Determine the (x, y) coordinate at the center of the cell enclosing the given text.  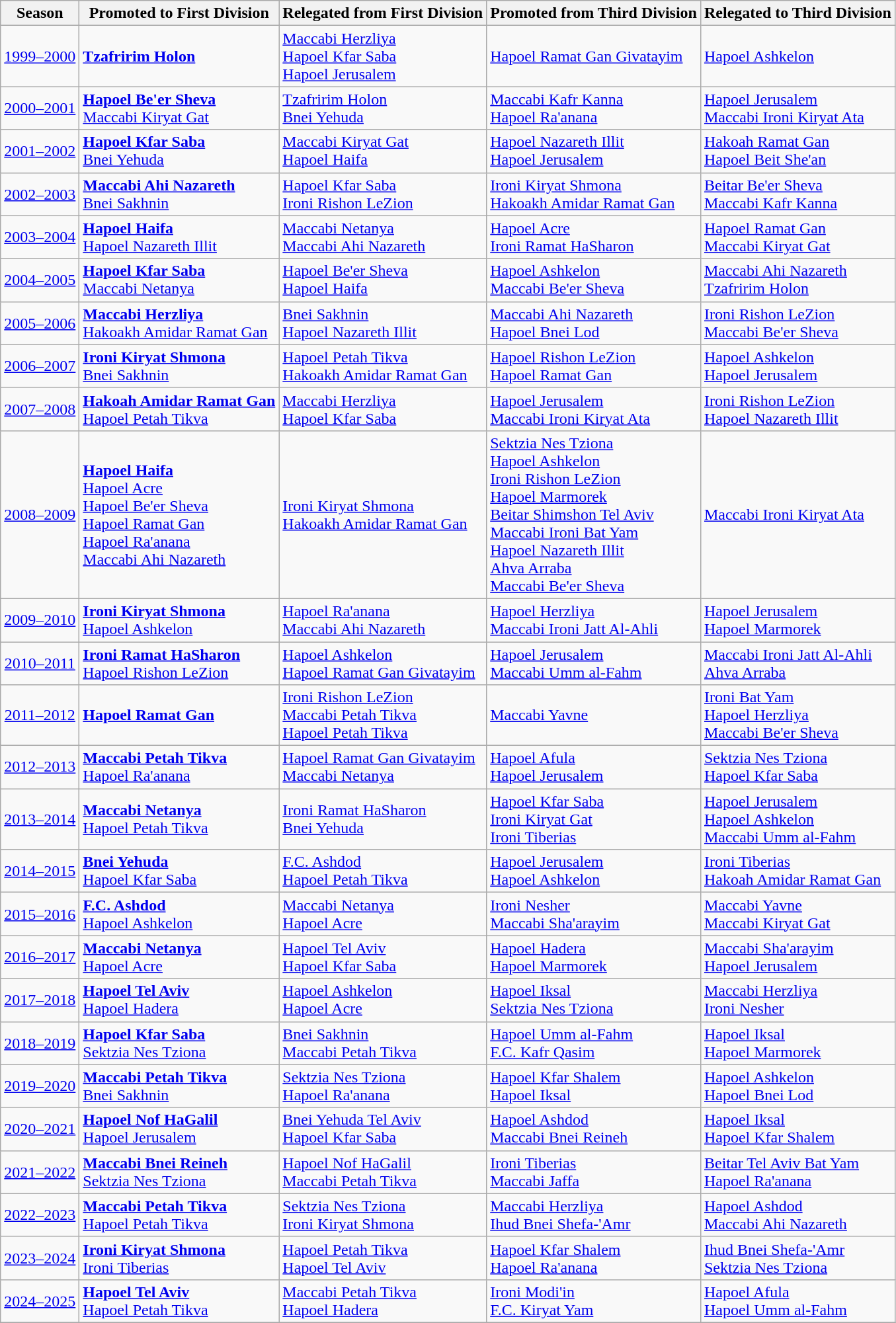
Hapoel Nof HaGalilMaccabi Petah Tikva (383, 1172)
Hapoel Kfar Saba Ironi Kiryat Gat Ironi Tiberias (594, 819)
Ironi Ramat HaSharon Bnei Yehuda (383, 819)
2008–2009 (40, 514)
2011–2012 (40, 715)
Hapoel Jerusalem Hapoel Ashkelon (594, 871)
Tzafririm Holon (179, 56)
Maccabi Yavne (594, 715)
Hapoel Kfar Saba Ironi Rishon LeZion (383, 194)
Hapoel Rishon LeZion Hapoel Ramat Gan (594, 366)
Hapoel Ramat Gan (179, 715)
Hapoel Ashkelon Hapoel Acre (383, 1000)
Hapoel Be'er Sheva Hapoel Haifa (383, 280)
2004–2005 (40, 280)
Hapoel Iksal Sektzia Nes Tziona (594, 1000)
2017–2018 (40, 1000)
Sektzia Nes Tziona Hapoel Kfar Saba (797, 767)
Relegated from First Division (383, 13)
Hakoah Ramat Gan Hapoel Beit She'an (797, 151)
Ironi Nesher Maccabi Sha'arayim (594, 914)
Maccabi Petah Tikva Hapoel Ra'anana (179, 767)
2014–2015 (40, 871)
Maccabi Ahi Nazareth Hapoel Bnei Lod (594, 323)
Hapoel Petah TikvaHapoel Tel Aviv (383, 1258)
2000–2001 (40, 108)
Hapoel Iksal Hapoel Marmorek (797, 1043)
Maccabi Herzliya Ironi Nesher (797, 1000)
Relegated to Third Division (797, 13)
Hapoel Herzliya Maccabi Ironi Jatt Al-Ahli (594, 620)
Tzafririm Holon Bnei Yehuda (383, 108)
2012–2013 (40, 767)
Maccabi Netanya Maccabi Ahi Nazareth (383, 237)
Ironi Rishon LeZion Maccabi Be'er Sheva (797, 323)
Hapoel AfulaHapoel Umm al-Fahm (797, 1301)
Ironi Modi'in F.C. Kiryat Yam (594, 1301)
Hapoel Kfar Saba Bnei Yehuda (179, 151)
Hapoel Ramat Gan Maccabi Kiryat Gat (797, 237)
Hapoel Kfar Shalem Hapoel Iksal (594, 1086)
Ironi Kiryat Shmona Hapoel Ashkelon (179, 620)
Hapoel Haifa Hapoel Nazareth Illit (179, 237)
Beitar Tel Aviv Bat YamHapoel Ra'anana (797, 1172)
2022–2023 (40, 1215)
Hapoel Ashkelon Hapoel Jerusalem (797, 366)
Hapoel Nof HaGalilHapoel Jerusalem (179, 1129)
Maccabi Kafr Kanna Hapoel Ra'anana (594, 108)
Maccabi HerzliyaIhud Bnei Shefa-'Amr (594, 1215)
2021–2022 (40, 1172)
Hapoel IksalHapoel Kfar Shalem (797, 1129)
Maccabi Herzliya Hakoakh Amidar Ramat Gan (179, 323)
Maccabi Ahi Nazareth Bnei Sakhnin (179, 194)
Maccabi Herzliya Hapoel Kfar Saba Hapoel Jerusalem (383, 56)
Hapoel Umm al-Fahm F.C. Kafr Qasim (594, 1043)
2009–2010 (40, 620)
Hapoel Kfar Shalem Hapoel Ra'anana (594, 1258)
F.C. Ashdod Hapoel Ashkelon (179, 914)
Hapoel Jerusalem Hapoel AshkelonMaccabi Umm al-Fahm (797, 819)
Bnei Yehuda Hapoel Kfar Saba (179, 871)
Maccabi Petah Tikva Bnei Sakhnin (179, 1086)
2016–2017 (40, 957)
Hapoel Ramat Gan Givatayim Maccabi Netanya (383, 767)
Ironi Kiryat ShmonaIroni Tiberias (179, 1258)
Maccabi Bnei ReinehSektzia Nes Tziona (179, 1172)
Hapoel AshdodMaccabi Bnei Reineh (594, 1129)
Hapoel AshdodMaccabi Ahi Nazareth (797, 1215)
2001–2002 (40, 151)
2007–2008 (40, 409)
Ironi Bat Yam Hapoel Herzliya Maccabi Be'er Sheva (797, 715)
Promoted to First Division (179, 13)
Ihud Bnei Shefa-'AmrSektzia Nes Tziona (797, 1258)
Maccabi Ironi Jatt Al-Ahli Ahva Arraba (797, 662)
Hapoel Tel AvivHapoel Petah Tikva (179, 1301)
Hapoel Be'er Sheva Maccabi Kiryat Gat (179, 108)
Maccabi Ironi Kiryat Ata (797, 514)
Ironi Tiberias Hakoah Amidar Ramat Gan (797, 871)
Hapoel Jerusalem Hapoel Marmorek (797, 620)
2002–2003 (40, 194)
Maccabi Sha'arayim Hapoel Jerusalem (797, 957)
2010–2011 (40, 662)
Sektzia Nes TzionaIroni Kiryat Shmona (383, 1215)
Hapoel Ra'anana Maccabi Ahi Nazareth (383, 620)
Hakoah Amidar Ramat Gan Hapoel Petah Tikva (179, 409)
2024–2025 (40, 1301)
Hapoel Tel Aviv Hapoel Kfar Saba (383, 957)
Bnei Sakhnin Maccabi Petah Tikva (383, 1043)
Maccabi Netanya Hapoel Petah Tikva (179, 819)
Hapoel Ashkelon Hapoel Bnei Lod (797, 1086)
Maccabi Yavne Maccabi Kiryat Gat (797, 914)
Hapoel Ashkelon Maccabi Be'er Sheva (594, 280)
Maccabi Herzliya Hapoel Kfar Saba (383, 409)
Ironi Kiryat Shmona Bnei Sakhnin (179, 366)
Hapoel Jerusalem Maccabi Umm al-Fahm (594, 662)
Bnei Sakhnin Hapoel Nazareth Illit (383, 323)
Hapoel Kfar Saba Sektzia Nes Tziona (179, 1043)
Ironi Rishon LeZion Maccabi Petah Tikva Hapoel Petah Tikva (383, 715)
Hapoel Nazareth Illit Hapoel Jerusalem (594, 151)
1999–2000 (40, 56)
Ironi Ramat HaSharon Hapoel Rishon LeZion (179, 662)
Bnei Yehuda Tel AvivHapoel Kfar Saba (383, 1129)
2005–2006 (40, 323)
2013–2014 (40, 819)
Maccabi Petah TikvaHapoel Hadera (383, 1301)
Hapoel Haifa Hapoel Acre Hapoel Be'er Sheva Hapoel Ramat Gan Hapoel Ra'anana Maccabi Ahi Nazareth (179, 514)
2023–2024 (40, 1258)
Ironi Rishon LeZion Hapoel Nazareth Illit (797, 409)
F.C. Ashdod Hapoel Petah Tikva (383, 871)
Hapoel Ashkelon Hapoel Ramat Gan Givatayim (383, 662)
2019–2020 (40, 1086)
2020–2021 (40, 1129)
2015–2016 (40, 914)
Hapoel Afula Hapoel Jerusalem (594, 767)
Maccabi Petah TikvaHapoel Petah Tikva (179, 1215)
2006–2007 (40, 366)
Ironi TiberiasMaccabi Jaffa (594, 1172)
2003–2004 (40, 237)
Sektzia Nes Tziona Hapoel Ra'anana (383, 1086)
Hapoel Acre Ironi Ramat HaSharon (594, 237)
Hapoel Hadera Hapoel Marmorek (594, 957)
Promoted from Third Division (594, 13)
Hapoel Ramat Gan Givatayim (594, 56)
Hapoel Petah Tikva Hakoakh Amidar Ramat Gan (383, 366)
Season (40, 13)
Maccabi Ahi Nazareth Tzafririm Holon (797, 280)
Hapoel Tel Aviv Hapoel Hadera (179, 1000)
Beitar Be'er Sheva Maccabi Kafr Kanna (797, 194)
Hapoel Kfar Saba Maccabi Netanya (179, 280)
Maccabi Kiryat Gat Hapoel Haifa (383, 151)
Hapoel Ashkelon (797, 56)
2018–2019 (40, 1043)
